Return [x, y] of the center of cell containing provided text 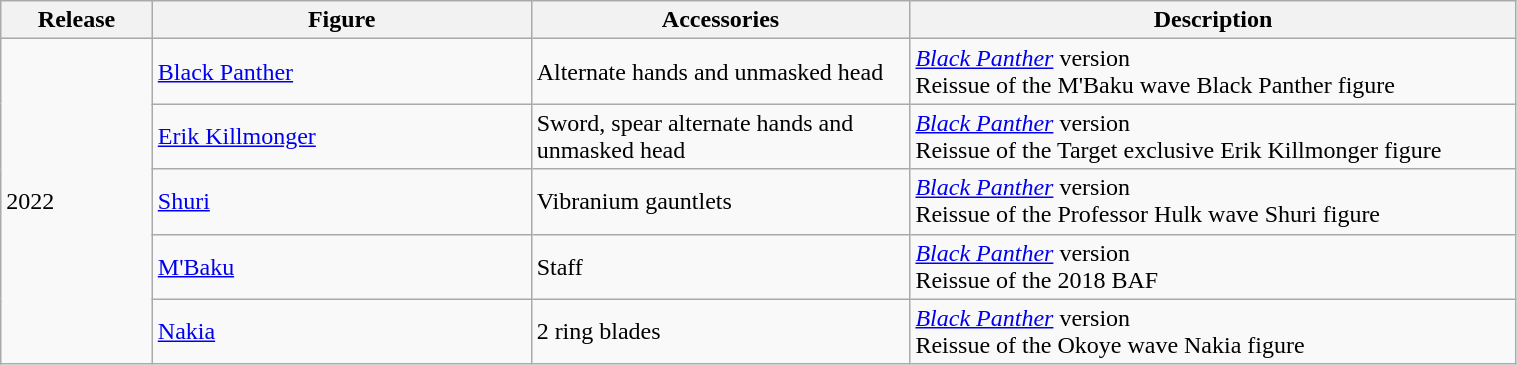
Release [77, 20]
Black Panther versionReissue of the Okoye wave Nakia figure [1213, 332]
Erik Killmonger [342, 136]
M'Baku [342, 266]
Description [1213, 20]
Black Panther versionReissue of the Target exclusive Erik Killmonger figure [1213, 136]
Black Panther versionReissue of the Professor Hulk wave Shuri figure [1213, 202]
Staff [720, 266]
Accessories [720, 20]
Sword, spear alternate hands and unmasked head [720, 136]
Vibranium gauntlets [720, 202]
2 ring blades [720, 332]
Alternate hands and unmasked head [720, 72]
Black Panther versionReissue of the 2018 BAF [1213, 266]
Black Panther versionReissue of the M'Baku wave Black Panther figure [1213, 72]
Black Panther [342, 72]
2022 [77, 202]
Nakia [342, 332]
Figure [342, 20]
Shuri [342, 202]
